Search for the cell housing the specified text and yield its (X, Y) center coordinate. 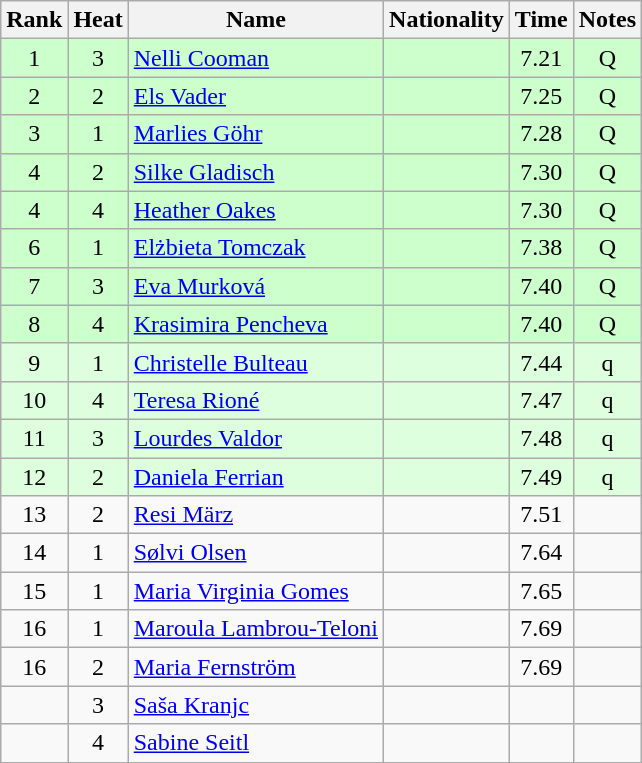
7.49 (541, 477)
Notes (607, 20)
7.25 (541, 96)
Sølvi Olsen (256, 553)
7.38 (541, 248)
12 (34, 477)
7.44 (541, 362)
Els Vader (256, 96)
7.48 (541, 438)
7 (34, 286)
Teresa Rioné (256, 400)
7.21 (541, 58)
Maroula Lambrou-Teloni (256, 629)
Maria Fernström (256, 667)
Sabine Seitl (256, 743)
Saša Kranjc (256, 705)
Time (541, 20)
Heather Oakes (256, 210)
Eva Murková (256, 286)
Nationality (447, 20)
Rank (34, 20)
9 (34, 362)
Daniela Ferrian (256, 477)
6 (34, 248)
Heat (98, 20)
Nelli Cooman (256, 58)
Maria Virginia Gomes (256, 591)
15 (34, 591)
Name (256, 20)
7.47 (541, 400)
8 (34, 324)
10 (34, 400)
Resi März (256, 515)
7.51 (541, 515)
Lourdes Valdor (256, 438)
Krasimira Pencheva (256, 324)
7.28 (541, 134)
7.64 (541, 553)
Marlies Göhr (256, 134)
Elżbieta Tomczak (256, 248)
Christelle Bulteau (256, 362)
13 (34, 515)
11 (34, 438)
Silke Gladisch (256, 172)
7.65 (541, 591)
14 (34, 553)
